Search for the cell housing the specified text and yield its (X, Y) center coordinate. 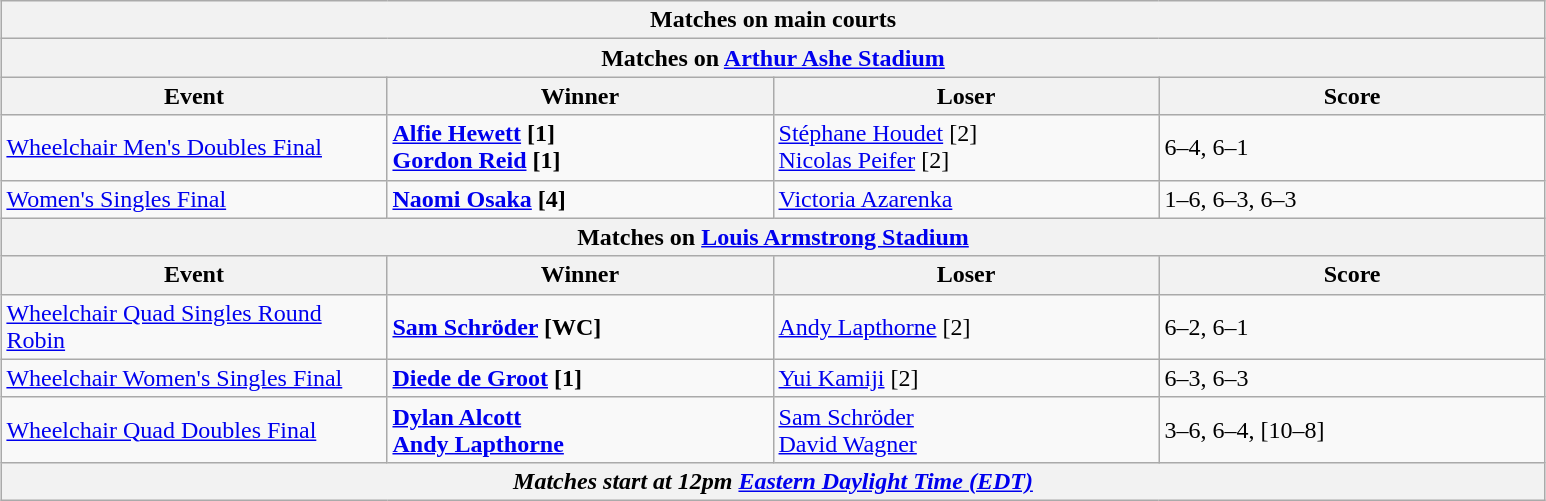
Wheelchair Quad Doubles Final (194, 430)
1–6, 6–3, 6–3 (1352, 199)
6–4, 6–1 (1352, 148)
6–3, 6–3 (1352, 378)
Yui Kamiji [2] (966, 378)
Stéphane Houdet [2] Nicolas Peifer [2] (966, 148)
Diede de Groot [1] (580, 378)
Matches on Louis Armstrong Stadium (773, 237)
Matches start at 12pm Eastern Daylight Time (EDT) (773, 481)
Victoria Azarenka (966, 199)
6–2, 6–1 (1352, 326)
Naomi Osaka [4] (580, 199)
Wheelchair Men's Doubles Final (194, 148)
Alfie Hewett [1] Gordon Reid [1] (580, 148)
Andy Lapthorne [2] (966, 326)
Sam Schröder David Wagner (966, 430)
Matches on main courts (773, 20)
Wheelchair Women's Singles Final (194, 378)
3–6, 6–4, [10–8] (1352, 430)
Wheelchair Quad Singles Round Robin (194, 326)
Dylan Alcott Andy Lapthorne (580, 430)
Matches on Arthur Ashe Stadium (773, 58)
Women's Singles Final (194, 199)
Sam Schröder [WC] (580, 326)
